Pinpoint the cell where the given text exists, returning its [X, Y] midpoint coordinate. 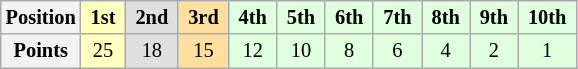
6th [349, 17]
8th [446, 17]
4 [446, 51]
Position [41, 17]
25 [104, 51]
18 [152, 51]
5th [301, 17]
2nd [152, 17]
6 [397, 51]
1 [547, 51]
4th [253, 17]
10 [301, 51]
3rd [203, 17]
1st [104, 17]
9th [494, 17]
12 [253, 51]
10th [547, 17]
7th [397, 17]
Points [41, 51]
8 [349, 51]
2 [494, 51]
15 [203, 51]
